Return [X, Y] of the center of cell containing provided text 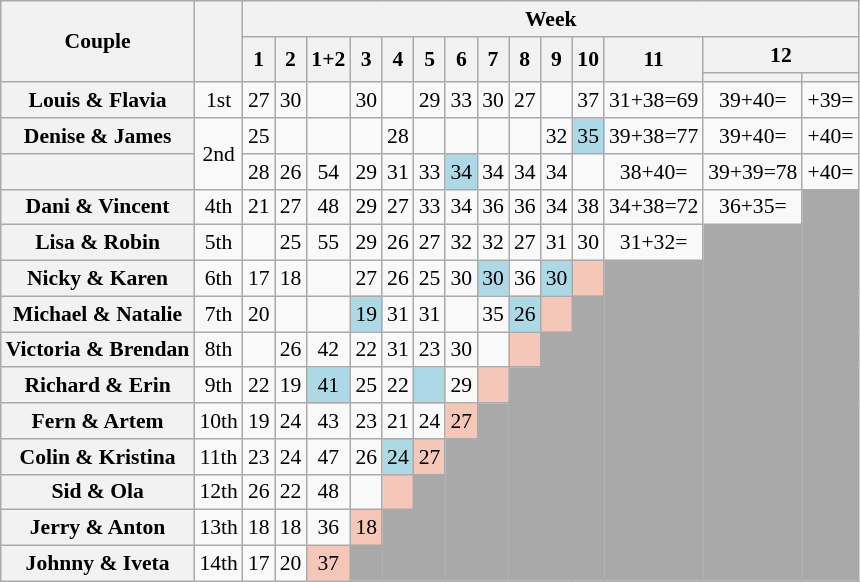
Richard & Erin [98, 386]
39+39=78 [752, 172]
5th [218, 243]
31+32= [654, 243]
14th [218, 564]
41 [328, 386]
2nd [218, 154]
Victoria & Brendan [98, 350]
10 [588, 60]
4 [398, 60]
Michael & Natalie [98, 314]
Denise & James [98, 136]
7th [218, 314]
Week [551, 19]
9 [557, 60]
54 [328, 172]
11th [218, 457]
6 [461, 60]
47 [328, 457]
12 [780, 55]
13th [218, 528]
3 [366, 60]
Couple [98, 42]
5 [430, 60]
Jerry & Anton [98, 528]
34+38=72 [654, 207]
Nicky & Karen [98, 279]
36+35= [752, 207]
4th [218, 207]
Johnny & Iveta [98, 564]
1 [259, 60]
2 [291, 60]
8th [218, 350]
Dani & Vincent [98, 207]
9th [218, 386]
12th [218, 492]
Colin & Kristina [98, 457]
38+40= [654, 172]
11 [654, 60]
31+38=69 [654, 101]
10th [218, 421]
Sid & Ola [98, 492]
Fern & Artem [98, 421]
43 [328, 421]
+39= [830, 101]
1+2 [328, 60]
1st [218, 101]
Louis & Flavia [98, 101]
55 [328, 243]
Lisa & Robin [98, 243]
39+38=77 [654, 136]
42 [328, 350]
38 [588, 207]
6th [218, 279]
7 [493, 60]
8 [525, 60]
